Identify which cell holds the provided text, then report its [X, Y] central coordinate. 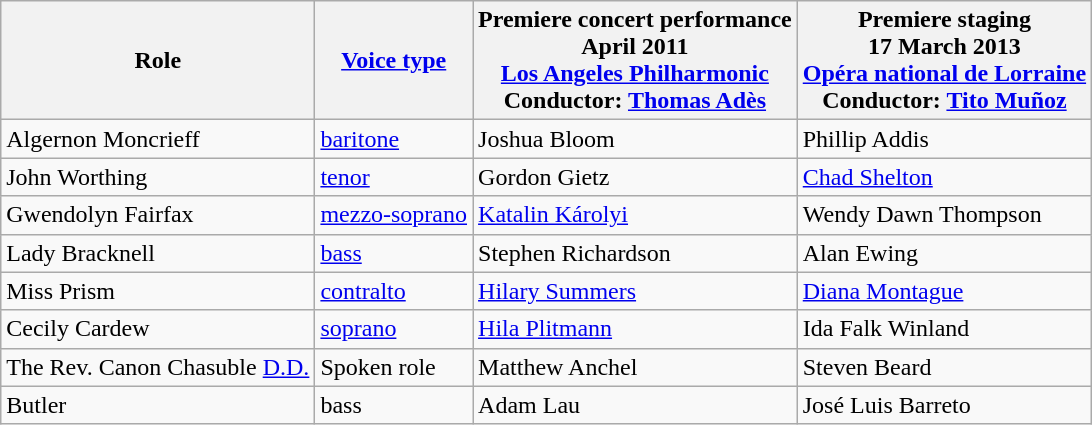
Adam Lau [636, 405]
Phillip Addis [944, 139]
Stephen Richardson [636, 253]
Cecily Cardew [158, 329]
mezzo-soprano [394, 215]
Voice type [394, 60]
Miss Prism [158, 291]
Spoken role [394, 367]
Wendy Dawn Thompson [944, 215]
John Worthing [158, 177]
Matthew Anchel [636, 367]
Diana Montague [944, 291]
José Luis Barreto [944, 405]
Hila Plitmann [636, 329]
Gwendolyn Fairfax [158, 215]
Alan Ewing [944, 253]
Premiere staging17 March 2013Opéra national de LorraineConductor: Tito Muñoz [944, 60]
Butler [158, 405]
Steven Beard [944, 367]
The Rev. Canon Chasuble D.D. [158, 367]
soprano [394, 329]
Gordon Gietz [636, 177]
Algernon Moncrieff [158, 139]
Hilary Summers [636, 291]
Joshua Bloom [636, 139]
baritone [394, 139]
Chad Shelton [944, 177]
Lady Bracknell [158, 253]
Role [158, 60]
contralto [394, 291]
tenor [394, 177]
Katalin Károlyi [636, 215]
Premiere concert performanceApril 2011Los Angeles PhilharmonicConductor: Thomas Adès [636, 60]
Ida Falk Winland [944, 329]
